Pinpoint the cell where the given text exists, returning its (x, y) midpoint coordinate. 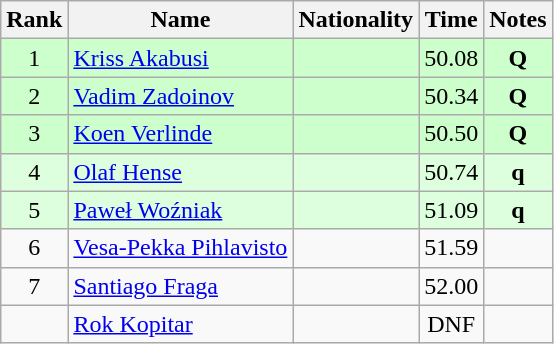
3 (34, 134)
51.59 (452, 248)
Notes (518, 20)
Koen Verlinde (180, 134)
Name (180, 20)
Paweł Woźniak (180, 210)
Kriss Akabusi (180, 58)
Rok Kopitar (180, 324)
Santiago Fraga (180, 286)
Rank (34, 20)
1 (34, 58)
6 (34, 248)
4 (34, 172)
50.08 (452, 58)
Olaf Hense (180, 172)
DNF (452, 324)
Vadim Zadoinov (180, 96)
Nationality (356, 20)
2 (34, 96)
50.50 (452, 134)
52.00 (452, 286)
5 (34, 210)
7 (34, 286)
51.09 (452, 210)
50.74 (452, 172)
Vesa-Pekka Pihlavisto (180, 248)
50.34 (452, 96)
Time (452, 20)
